Pinpoint the cell where the given text exists, returning its (x, y) midpoint coordinate. 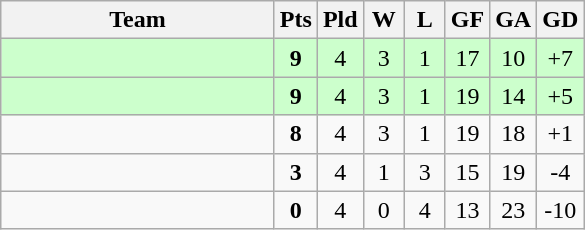
Pld (340, 20)
Team (138, 20)
GD (560, 20)
18 (514, 134)
+5 (560, 96)
14 (514, 96)
Pts (296, 20)
W (384, 20)
13 (467, 210)
L (424, 20)
-10 (560, 210)
23 (514, 210)
10 (514, 58)
-4 (560, 172)
+7 (560, 58)
15 (467, 172)
+1 (560, 134)
8 (296, 134)
GA (514, 20)
GF (467, 20)
17 (467, 58)
